Determine the [x, y] coordinate at the center of the cell enclosing the given text.  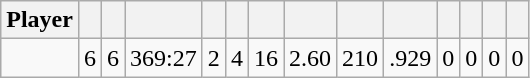
.929 [410, 58]
2.60 [310, 58]
Player [40, 20]
4 [236, 58]
2 [214, 58]
16 [266, 58]
210 [360, 58]
369:27 [164, 58]
